Determine the (x, y) coordinate at the center of the cell enclosing the given text.  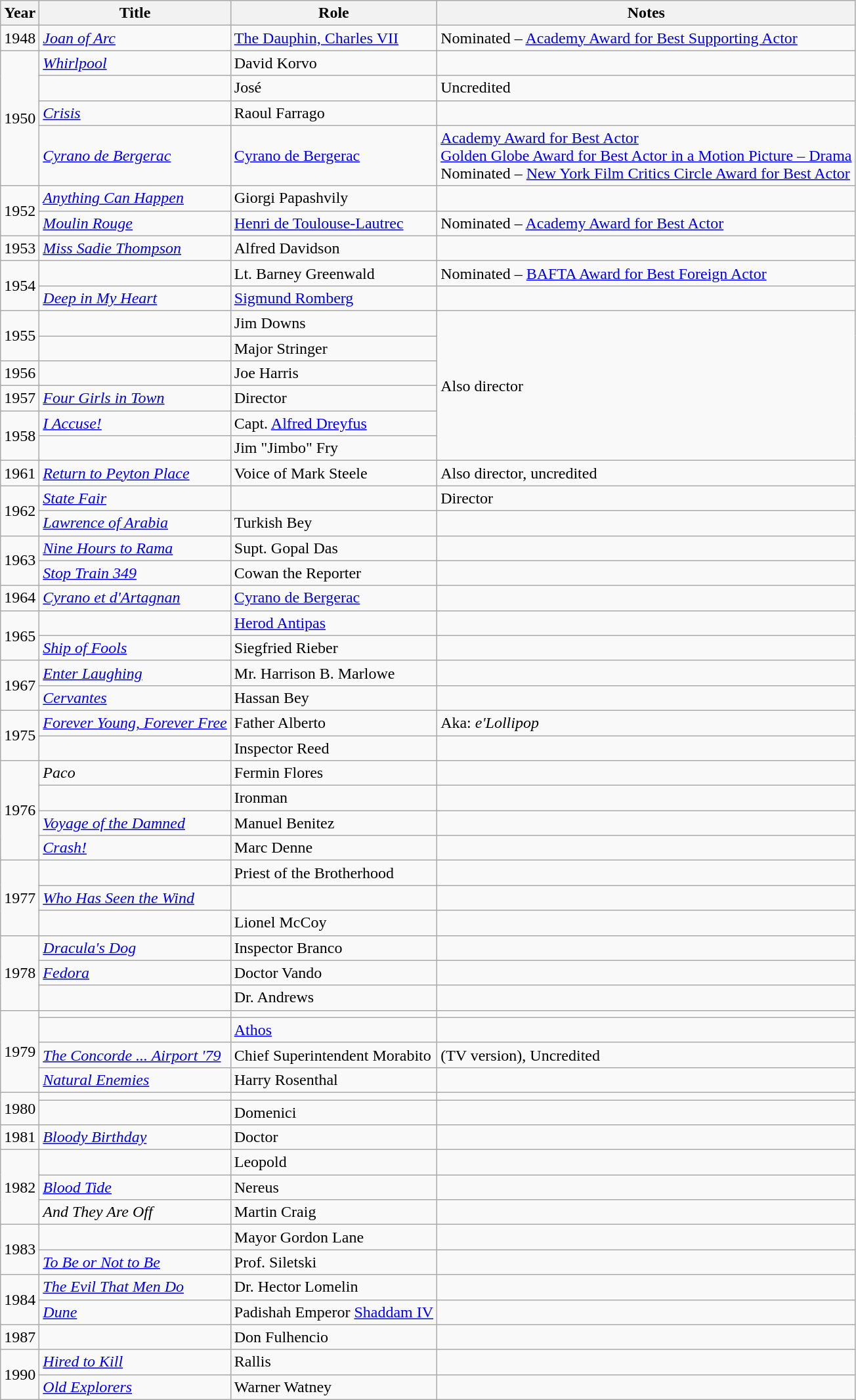
Domenici (333, 1113)
Title (135, 13)
Warner Watney (333, 1387)
Dr. Hector Lomelin (333, 1287)
Stop Train 349 (135, 573)
1978 (20, 973)
1961 (20, 473)
Herod Antipas (333, 623)
Miss Sadie Thompson (135, 248)
Hired to Kill (135, 1362)
Cervantes (135, 698)
Joan of Arc (135, 38)
Voyage of the Damned (135, 823)
David Korvo (333, 63)
I Accuse! (135, 423)
Chief Superintendent Morabito (333, 1055)
José (333, 88)
Ship of Fools (135, 648)
1975 (20, 735)
Nereus (333, 1187)
Inspector Reed (333, 748)
1967 (20, 685)
Voice of Mark Steele (333, 473)
Siegfried Rieber (333, 648)
Major Stringer (333, 349)
Notes (646, 13)
Supt. Gopal Das (333, 548)
1965 (20, 635)
Also director, uncredited (646, 473)
1983 (20, 1250)
Lawrence of Arabia (135, 523)
Manuel Benitez (333, 823)
Paco (135, 773)
Doctor (333, 1137)
1950 (20, 118)
Cyrano et d'Artagnan (135, 598)
1979 (20, 1051)
1982 (20, 1187)
Whirlpool (135, 63)
Lionel McCoy (333, 923)
1956 (20, 373)
Sigmund Romberg (333, 298)
Mr. Harrison B. Marlowe (333, 673)
Cowan the Reporter (333, 573)
1984 (20, 1300)
Crash! (135, 848)
Nominated – Academy Award for Best Supporting Actor (646, 38)
Lt. Barney Greenwald (333, 273)
Rallis (333, 1362)
Aka: e'Lollipop (646, 723)
The Evil That Men Do (135, 1287)
Leopold (333, 1162)
To Be or Not to Be (135, 1262)
1952 (20, 211)
1977 (20, 898)
Dune (135, 1312)
Capt. Alfred Dreyfus (333, 423)
Athos (333, 1030)
Martin Craig (333, 1212)
Joe Harris (333, 373)
Don Fulhencio (333, 1337)
Giorgi Papashvily (333, 198)
The Concorde ... Airport '79 (135, 1055)
1948 (20, 38)
1990 (20, 1374)
Harry Rosenthal (333, 1080)
Alfred Davidson (333, 248)
And They Are Off (135, 1212)
1963 (20, 561)
1957 (20, 398)
Dr. Andrews (333, 998)
The Dauphin, Charles VII (333, 38)
Year (20, 13)
Enter Laughing (135, 673)
Hassan Bey (333, 698)
Old Explorers (135, 1387)
1964 (20, 598)
Mayor Gordon Lane (333, 1237)
1976 (20, 811)
Priest of the Brotherhood (333, 873)
State Fair (135, 498)
1955 (20, 335)
Prof. Siletski (333, 1262)
1981 (20, 1137)
Forever Young, Forever Free (135, 723)
1987 (20, 1337)
Uncredited (646, 88)
1980 (20, 1108)
Inspector Branco (333, 948)
Nine Hours to Rama (135, 548)
Return to Peyton Place (135, 473)
Natural Enemies (135, 1080)
Padishah Emperor Shaddam IV (333, 1312)
1958 (20, 436)
Bloody Birthday (135, 1137)
Blood Tide (135, 1187)
Crisis (135, 113)
Ironman (333, 798)
Four Girls in Town (135, 398)
Doctor Vando (333, 973)
Who Has Seen the Wind (135, 898)
Nominated – Academy Award for Best Actor (646, 223)
1962 (20, 511)
(TV version), Uncredited (646, 1055)
Dracula's Dog (135, 948)
Marc Denne (333, 848)
Deep in My Heart (135, 298)
Jim "Jimbo" Fry (333, 448)
Also director (646, 385)
Nominated – BAFTA Award for Best Foreign Actor (646, 273)
Turkish Bey (333, 523)
Jim Downs (333, 323)
Henri de Toulouse-Lautrec (333, 223)
Fermin Flores (333, 773)
Father Alberto (333, 723)
Raoul Farrago (333, 113)
1954 (20, 286)
Role (333, 13)
Fedora (135, 973)
Moulin Rouge (135, 223)
1953 (20, 248)
Anything Can Happen (135, 198)
